Provide the (X, Y) coordinate of the cell's center where the given text is located.  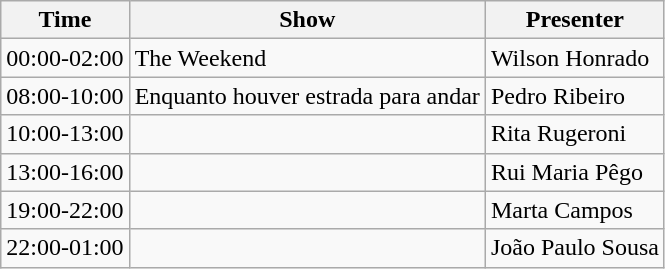
08:00-10:00 (65, 96)
19:00-22:00 (65, 210)
The Weekend (307, 58)
10:00-13:00 (65, 134)
00:00-02:00 (65, 58)
João Paulo Sousa (574, 248)
Pedro Ribeiro (574, 96)
22:00-01:00 (65, 248)
Rita Rugeroni (574, 134)
Show (307, 20)
Enquanto houver estrada para andar (307, 96)
Wilson Honrado (574, 58)
Rui Maria Pêgo (574, 172)
Marta Campos (574, 210)
Time (65, 20)
13:00-16:00 (65, 172)
Presenter (574, 20)
